Find where the given text appears and provide that cell's center as (x, y) coordinate. 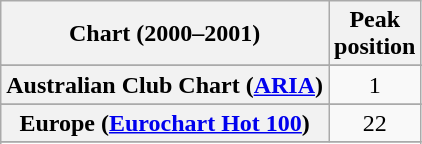
Australian Club Chart (ARIA) (165, 85)
1 (374, 85)
Europe (Eurochart Hot 100) (165, 123)
22 (374, 123)
Chart (2000–2001) (165, 34)
Peakposition (374, 34)
